Detect which cell encompasses the target text, then output its [x, y] center coordinate. 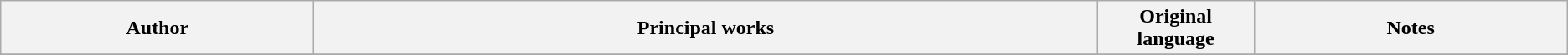
Author [157, 28]
Notes [1411, 28]
Original language [1176, 28]
Principal works [705, 28]
